Detect which cell encompasses the target text, then output its [X, Y] center coordinate. 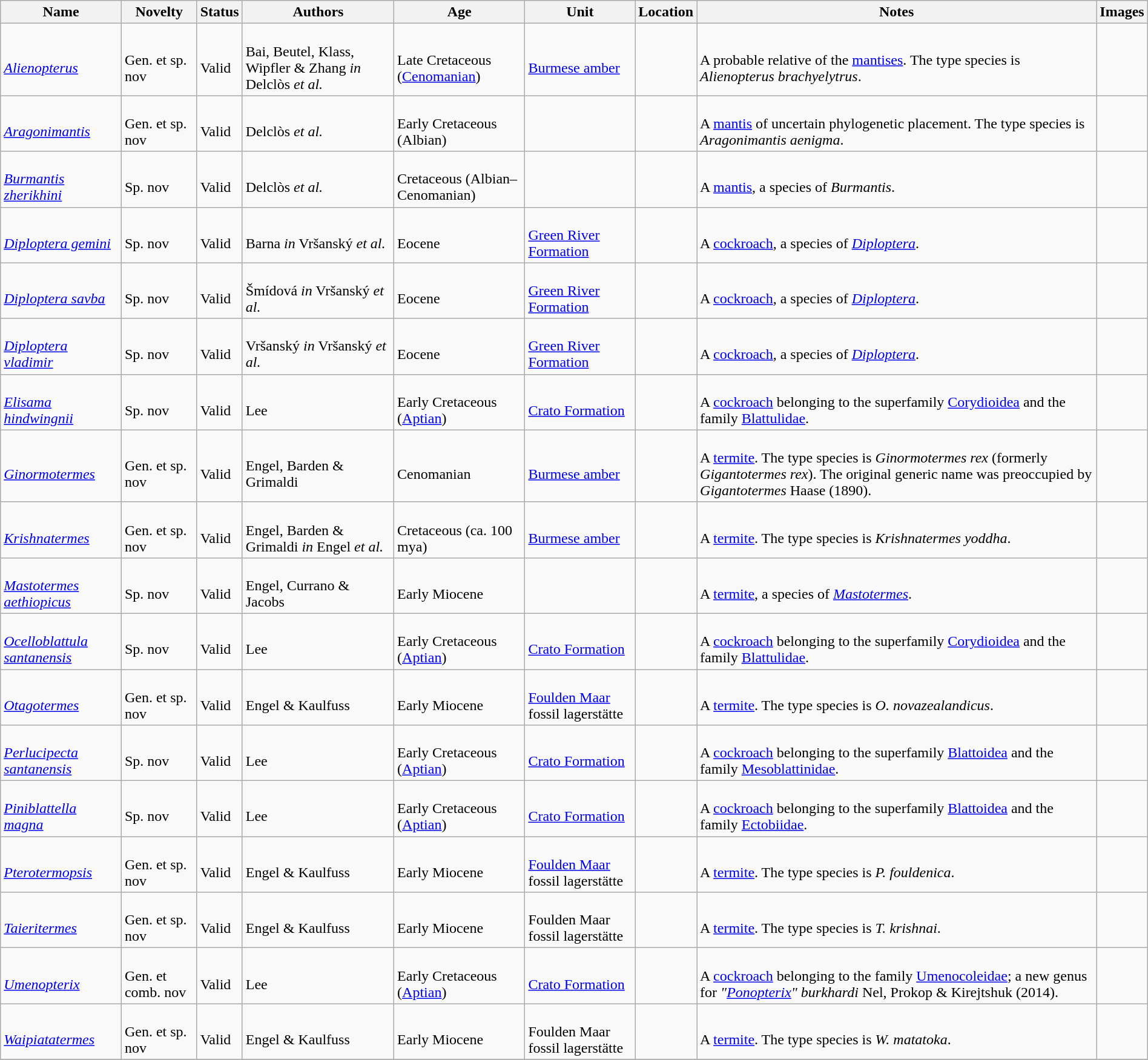
Otagotermes [61, 697]
Engel, Barden & Grimaldi in Engel et al. [318, 530]
Šmídová in Vršanský et al. [318, 291]
Piniblattella magna [61, 809]
Elisama hindwingnii [61, 402]
A cockroach belonging to the family Umenocoleidae; a new genus for "Ponopterix" burkhardi Nel, Prokop & Kirejtshuk (2014). [897, 976]
Name [61, 12]
Umenopterix [61, 976]
Diploptera vladimir [61, 346]
A termite, a species of Mastotermes. [897, 585]
Vršanský in Vršanský et al. [318, 346]
Barna in Vršanský et al. [318, 235]
Taieritermes [61, 920]
Diploptera gemini [61, 235]
Engel, Barden & Grimaldi [318, 466]
Novelty [159, 12]
Burmantis zherikhini [61, 179]
Cretaceous (Albian–Cenomanian) [460, 179]
Ginormotermes [61, 466]
Location [666, 12]
A termite. The type species is O. novazealandicus. [897, 697]
A mantis of uncertain phylogenetic placement. The type species is Aragonimantis aenigma. [897, 123]
Diploptera savba [61, 291]
Notes [897, 12]
A termite. The type species is Krishnatermes yoddha. [897, 530]
A termite. The type species is P. fouldenica. [897, 864]
A mantis, a species of Burmantis. [897, 179]
A cockroach belonging to the superfamily Blattoidea and the family Mesoblattinidae. [897, 753]
Early Cretaceous (Albian) [460, 123]
Authors [318, 12]
Bai, Beutel, Klass, Wipfler & Zhang in Delclòs et al. [318, 59]
Ocelloblattula santanensis [61, 641]
Unit [580, 12]
Pterotermopsis [61, 864]
Age [460, 12]
Aragonimantis [61, 123]
Perlucipecta santanensis [61, 753]
Mastotermes aethiopicus [61, 585]
Krishnatermes [61, 530]
Cenomanian [460, 466]
A cockroach belonging to the superfamily Blattoidea and the family Ectobiidae. [897, 809]
A probable relative of the mantises. The type species is Alienopterus brachyelytrus. [897, 59]
Status [219, 12]
A termite. The type species is T. krishnai. [897, 920]
A termite. The type species is W. matatoka. [897, 1032]
Late Cretaceous (Cenomanian) [460, 59]
Images [1122, 12]
Engel, Currano & Jacobs [318, 585]
Waipiatatermes [61, 1032]
Cretaceous (ca. 100 mya) [460, 530]
Gen. et comb. nov [159, 976]
Alienopterus [61, 59]
